From the cell containing the given text, extract its center point as (X, Y) coordinate. 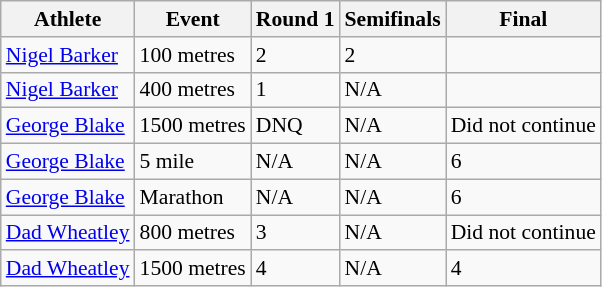
400 metres (193, 90)
Semifinals (393, 19)
1 (296, 90)
Event (193, 19)
100 metres (193, 55)
5 mile (193, 162)
800 metres (193, 233)
Athlete (68, 19)
Final (524, 19)
3 (296, 233)
Round 1 (296, 19)
DNQ (296, 126)
Marathon (193, 197)
